Capture the cell that displays the provided text and extract its (x, y) central coordinate. 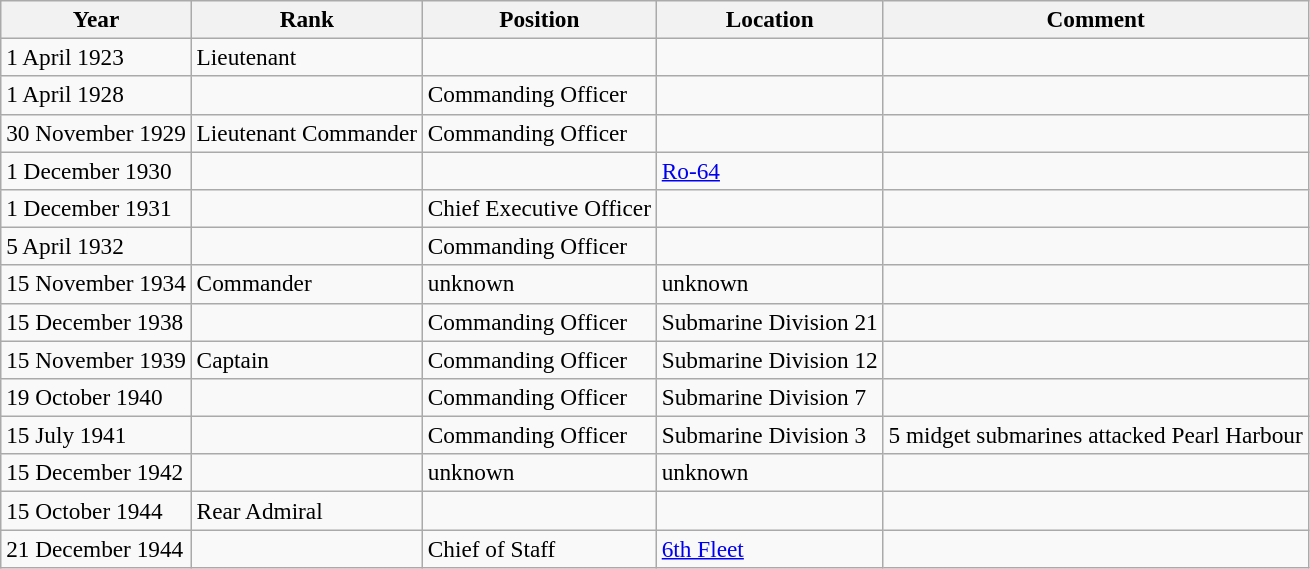
15 December 1938 (96, 322)
Submarine Division 3 (770, 435)
15 October 1944 (96, 510)
Rank (306, 19)
Submarine Division 21 (770, 322)
1 December 1931 (96, 208)
21 December 1944 (96, 548)
1 April 1928 (96, 95)
1 April 1923 (96, 57)
15 November 1939 (96, 359)
Captain (306, 359)
Submarine Division 12 (770, 359)
5 April 1932 (96, 246)
Year (96, 19)
Location (770, 19)
Chief Executive Officer (539, 208)
Comment (1096, 19)
15 November 1934 (96, 284)
Lieutenant (306, 57)
Lieutenant Commander (306, 133)
Ro-64 (770, 170)
Position (539, 19)
1 December 1930 (96, 170)
15 July 1941 (96, 435)
Rear Admiral (306, 510)
5 midget submarines attacked Pearl Harbour (1096, 435)
30 November 1929 (96, 133)
6th Fleet (770, 548)
15 December 1942 (96, 473)
19 October 1940 (96, 397)
Submarine Division 7 (770, 397)
Chief of Staff (539, 548)
Commander (306, 284)
